Scan for the cell matching the given text and deliver its (X, Y) coordinate at center. 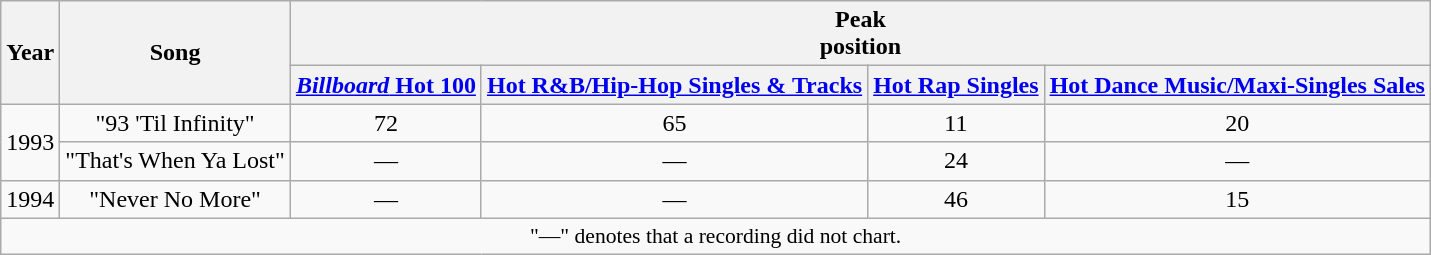
Billboard Hot 100 (386, 85)
Hot Dance Music/Maxi-Singles Sales (1237, 85)
"That's When Ya Lost" (176, 161)
Hot R&B/Hip-Hop Singles & Tracks (674, 85)
46 (956, 199)
"Never No More" (176, 199)
"93 'Til Infinity" (176, 123)
1994 (30, 199)
Hot Rap Singles (956, 85)
11 (956, 123)
1993 (30, 142)
Song (176, 52)
72 (386, 123)
15 (1237, 199)
Year (30, 52)
"—" denotes that a recording did not chart. (716, 236)
65 (674, 123)
Peakposition (860, 34)
24 (956, 161)
20 (1237, 123)
